Return [X, Y] of the center of cell containing provided text 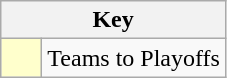
Teams to Playoffs [134, 58]
Key [114, 20]
